Locate the cell with the specified text and output its [X, Y] center coordinate. 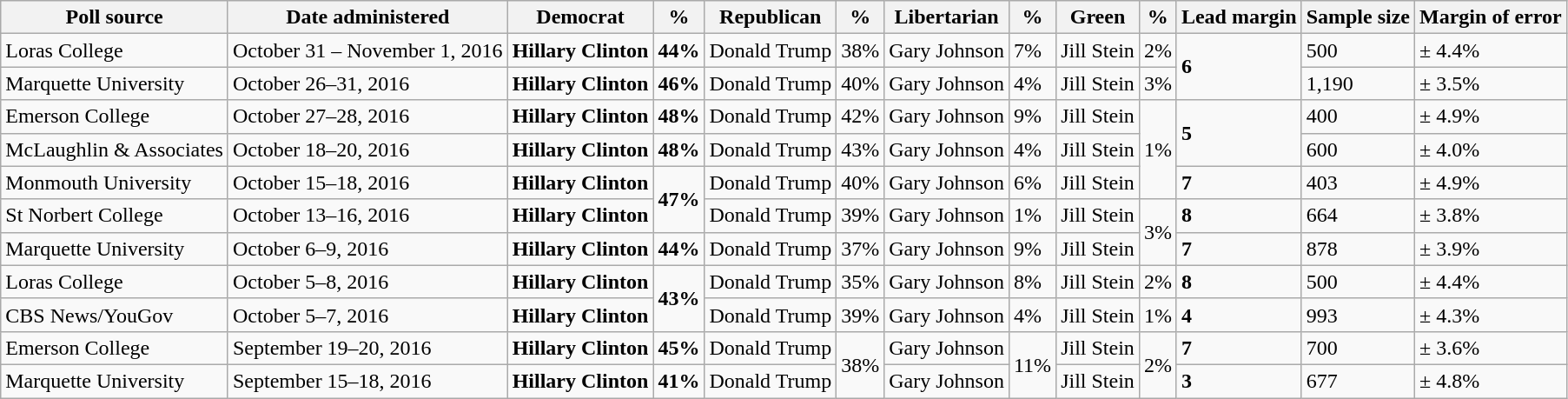
47% [679, 199]
Poll source [115, 17]
6% [1032, 183]
11% [1032, 364]
September 19–20, 2016 [367, 348]
± 3.8% [1491, 216]
Margin of error [1491, 17]
± 3.5% [1491, 83]
Democrat [580, 17]
6 [1239, 67]
± 3.9% [1491, 249]
400 [1358, 116]
35% [860, 282]
October 27–28, 2016 [367, 116]
October 5–8, 2016 [367, 282]
4 [1239, 315]
October 18–20, 2016 [367, 150]
8% [1032, 282]
CBS News/YouGov [115, 315]
± 4.0% [1491, 150]
878 [1358, 249]
1,190 [1358, 83]
7% [1032, 50]
October 26–31, 2016 [367, 83]
October 15–18, 2016 [367, 183]
42% [860, 116]
± 3.6% [1491, 348]
St Norbert College [115, 216]
October 6–9, 2016 [367, 249]
41% [679, 381]
677 [1358, 381]
± 4.3% [1491, 315]
664 [1358, 216]
993 [1358, 315]
Sample size [1358, 17]
5 [1239, 133]
46% [679, 83]
45% [679, 348]
October 5–7, 2016 [367, 315]
Green [1098, 17]
37% [860, 249]
600 [1358, 150]
403 [1358, 183]
Lead margin [1239, 17]
Monmouth University [115, 183]
October 13–16, 2016 [367, 216]
October 31 – November 1, 2016 [367, 50]
700 [1358, 348]
September 15–18, 2016 [367, 381]
McLaughlin & Associates [115, 150]
Libertarian [947, 17]
Date administered [367, 17]
3 [1239, 381]
Republican [771, 17]
± 4.8% [1491, 381]
